From the cell containing the given text, extract its center point as [x, y] coordinate. 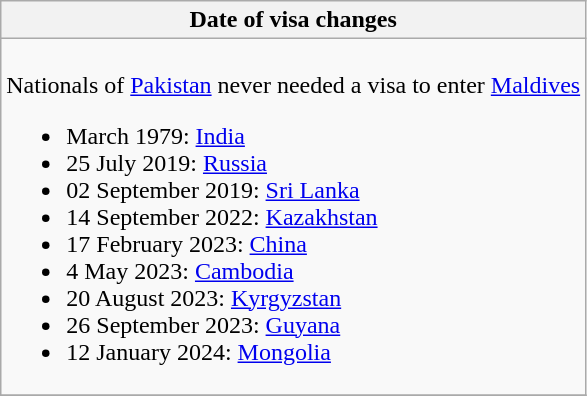
Date of visa changes [294, 20]
